For the text-containing cell, return its midpoint in (x, y) coordinate format. 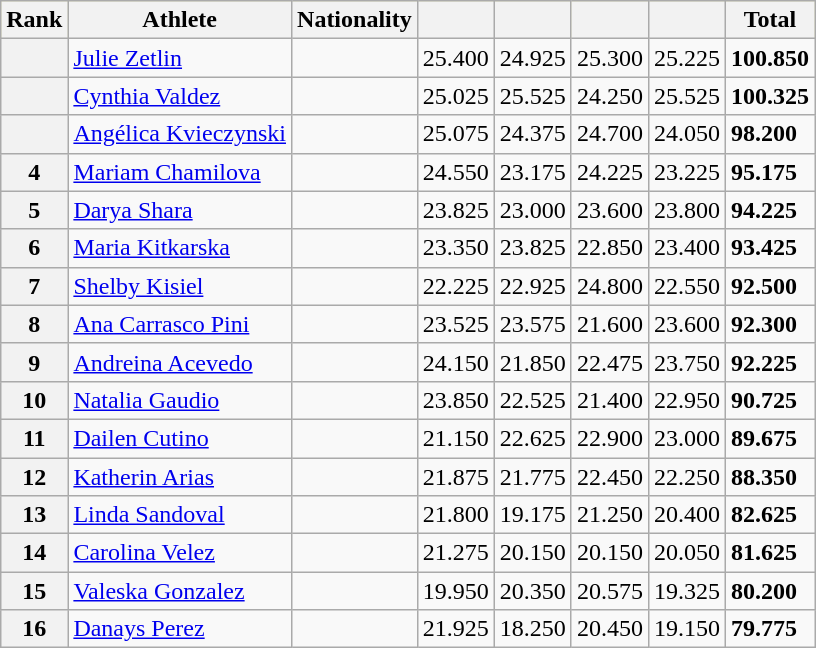
25.400 (456, 58)
23.850 (456, 400)
21.600 (610, 324)
80.200 (770, 591)
23.175 (532, 172)
Nationality (355, 20)
22.950 (686, 400)
21.925 (456, 629)
22.625 (532, 438)
10 (34, 400)
21.250 (610, 515)
93.425 (770, 248)
19.175 (532, 515)
25.025 (456, 96)
100.850 (770, 58)
18.250 (532, 629)
20.575 (610, 591)
94.225 (770, 210)
24.700 (610, 134)
15 (34, 591)
14 (34, 553)
100.325 (770, 96)
23.400 (686, 248)
7 (34, 286)
6 (34, 248)
Angélica Kvieczynski (180, 134)
16 (34, 629)
19.325 (686, 591)
19.950 (456, 591)
Maria Kitkarska (180, 248)
92.225 (770, 362)
22.550 (686, 286)
92.300 (770, 324)
Darya Shara (180, 210)
Danays Perez (180, 629)
Julie Zetlin (180, 58)
Cynthia Valdez (180, 96)
92.500 (770, 286)
23.800 (686, 210)
23.525 (456, 324)
95.175 (770, 172)
Carolina Velez (180, 553)
25.300 (610, 58)
22.225 (456, 286)
20.350 (532, 591)
89.675 (770, 438)
23.575 (532, 324)
98.200 (770, 134)
Linda Sandoval (180, 515)
21.800 (456, 515)
22.450 (610, 477)
90.725 (770, 400)
Rank (34, 20)
Total (770, 20)
19.150 (686, 629)
22.925 (532, 286)
79.775 (770, 629)
24.150 (456, 362)
21.400 (610, 400)
24.050 (686, 134)
Natalia Gaudio (180, 400)
22.250 (686, 477)
22.900 (610, 438)
24.250 (610, 96)
Shelby Kisiel (180, 286)
22.850 (610, 248)
9 (34, 362)
22.525 (532, 400)
25.225 (686, 58)
Andreina Acevedo (180, 362)
24.550 (456, 172)
Valeska Gonzalez (180, 591)
Ana Carrasco Pini (180, 324)
Athlete (180, 20)
24.225 (610, 172)
21.275 (456, 553)
21.150 (456, 438)
11 (34, 438)
Katherin Arias (180, 477)
24.375 (532, 134)
24.800 (610, 286)
88.350 (770, 477)
21.875 (456, 477)
13 (34, 515)
20.450 (610, 629)
23.750 (686, 362)
Mariam Chamilova (180, 172)
21.775 (532, 477)
23.225 (686, 172)
8 (34, 324)
25.075 (456, 134)
12 (34, 477)
24.925 (532, 58)
23.350 (456, 248)
5 (34, 210)
81.625 (770, 553)
20.400 (686, 515)
Dailen Cutino (180, 438)
4 (34, 172)
20.050 (686, 553)
22.475 (610, 362)
82.625 (770, 515)
21.850 (532, 362)
